Return the [X, Y] coordinate for the center point of the cell that contains the specified text.  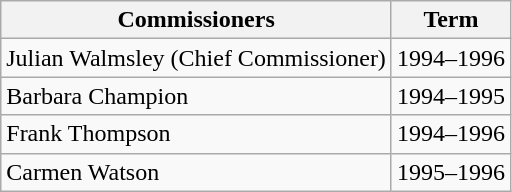
1994–1995 [450, 96]
Commissioners [196, 20]
Term [450, 20]
Barbara Champion [196, 96]
Frank Thompson [196, 134]
Carmen Watson [196, 172]
Julian Walmsley (Chief Commissioner) [196, 58]
1995–1996 [450, 172]
